Search for the cell housing the specified text and yield its (x, y) center coordinate. 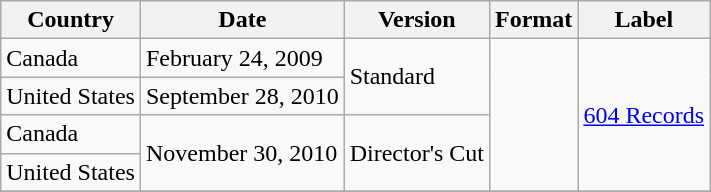
Label (644, 20)
Date (242, 20)
Format (534, 20)
November 30, 2010 (242, 153)
February 24, 2009 (242, 58)
Director's Cut (416, 153)
September 28, 2010 (242, 96)
Version (416, 20)
Country (71, 20)
Standard (416, 77)
604 Records (644, 115)
